Output the (X, Y) coordinate of the center of the cell containing the given text.  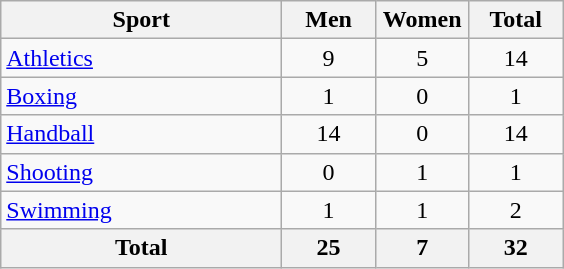
2 (516, 210)
Swimming (142, 210)
32 (516, 248)
Sport (142, 20)
7 (422, 248)
5 (422, 58)
Boxing (142, 96)
Men (329, 20)
9 (329, 58)
Women (422, 20)
Athletics (142, 58)
Handball (142, 134)
25 (329, 248)
Shooting (142, 172)
